Provide the [x, y] coordinate of the cell's center where the given text is located.  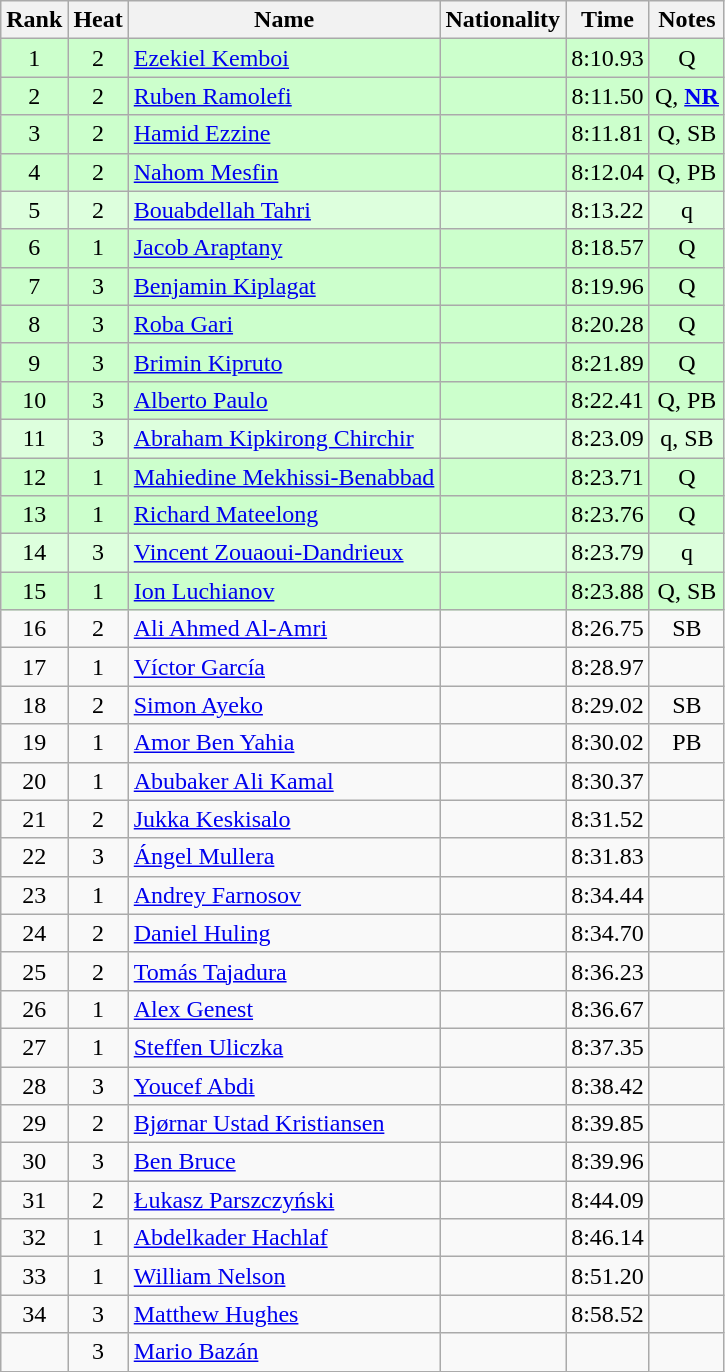
8:58.52 [608, 1314]
8:29.02 [608, 705]
4 [34, 172]
Mahiedine Mekhissi-Benabbad [284, 477]
Ruben Ramolefi [284, 96]
8:38.42 [608, 1085]
26 [34, 1009]
29 [34, 1124]
27 [34, 1047]
8 [34, 324]
Jacob Araptany [284, 248]
Ángel Mullera [284, 857]
21 [34, 819]
28 [34, 1085]
8:34.44 [608, 895]
8:39.85 [608, 1124]
Víctor García [284, 667]
24 [34, 933]
Daniel Huling [284, 933]
8:37.35 [608, 1047]
8:36.23 [608, 971]
8:19.96 [608, 286]
Rank [34, 20]
8:22.41 [608, 400]
Bjørnar Ustad Kristiansen [284, 1124]
Tomás Tajadura [284, 971]
8:12.04 [608, 172]
Richard Mateelong [284, 515]
Jukka Keskisalo [284, 819]
9 [34, 362]
8:20.28 [608, 324]
8:10.93 [608, 58]
Nahom Mesfin [284, 172]
Vincent Zouaoui-Dandrieux [284, 553]
8:39.96 [608, 1162]
8:23.88 [608, 591]
Roba Gari [284, 324]
20 [34, 781]
10 [34, 400]
Alberto Paulo [284, 400]
12 [34, 477]
Ezekiel Kemboi [284, 58]
11 [34, 438]
Simon Ayeko [284, 705]
Name [284, 20]
16 [34, 629]
8:13.22 [608, 210]
33 [34, 1276]
Matthew Hughes [284, 1314]
8:51.20 [608, 1276]
31 [34, 1200]
23 [34, 895]
34 [34, 1314]
25 [34, 971]
William Nelson [284, 1276]
8:36.67 [608, 1009]
Łukasz Parszczyński [284, 1200]
Brimin Kipruto [284, 362]
Abraham Kipkirong Chirchir [284, 438]
Mario Bazán [284, 1352]
Ben Bruce [284, 1162]
Ion Luchianov [284, 591]
8:26.75 [608, 629]
15 [34, 591]
8:34.70 [608, 933]
8:18.57 [608, 248]
Q, NR [686, 96]
8:23.76 [608, 515]
22 [34, 857]
8:31.83 [608, 857]
PB [686, 743]
8:28.97 [608, 667]
Benjamin Kiplagat [284, 286]
8:21.89 [608, 362]
Notes [686, 20]
30 [34, 1162]
8:23.71 [608, 477]
8:30.02 [608, 743]
8:46.14 [608, 1238]
Nationality [503, 20]
6 [34, 248]
Heat [98, 20]
Bouabdellah Tahri [284, 210]
8:30.37 [608, 781]
8:23.09 [608, 438]
Alex Genest [284, 1009]
13 [34, 515]
32 [34, 1238]
Steffen Uliczka [284, 1047]
Hamid Ezzine [284, 134]
8:11.50 [608, 96]
18 [34, 705]
17 [34, 667]
8:23.79 [608, 553]
8:44.09 [608, 1200]
Ali Ahmed Al-Amri [284, 629]
Andrey Farnosov [284, 895]
8:31.52 [608, 819]
19 [34, 743]
Amor Ben Yahia [284, 743]
8:11.81 [608, 134]
Abubaker Ali Kamal [284, 781]
7 [34, 286]
Abdelkader Hachlaf [284, 1238]
Time [608, 20]
14 [34, 553]
Youcef Abdi [284, 1085]
q, SB [686, 438]
5 [34, 210]
